Capture the cell that displays the provided text and extract its [x, y] central coordinate. 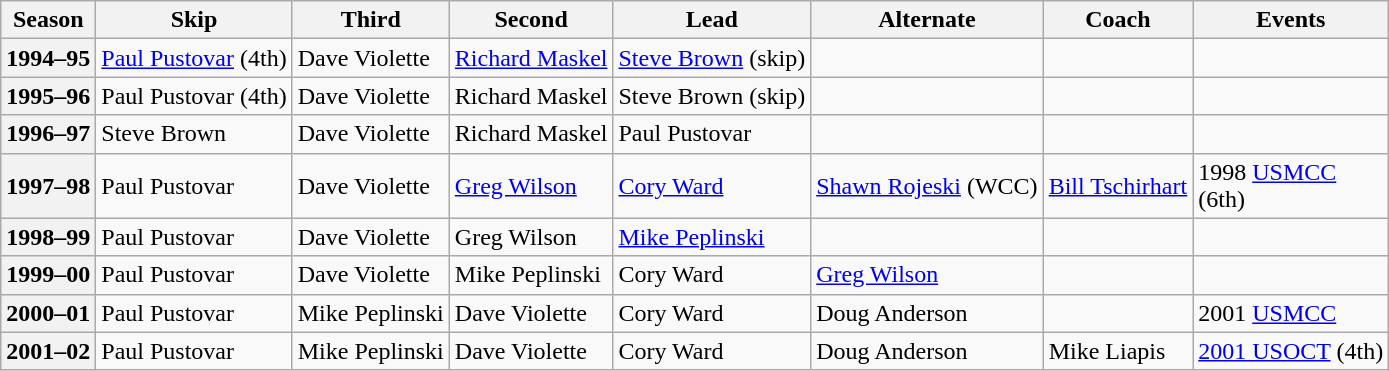
Skip [194, 20]
1998 USMCC (6th) [1291, 186]
2000–01 [48, 313]
2001 USMCC [1291, 313]
Bill Tschirhart [1118, 186]
Second [531, 20]
Events [1291, 20]
1995–96 [48, 96]
1997–98 [48, 186]
1999–00 [48, 275]
Third [370, 20]
Mike Liapis [1118, 351]
Coach [1118, 20]
Steve Brown [194, 134]
Lead [712, 20]
1994–95 [48, 58]
2001 USOCT (4th) [1291, 351]
1996–97 [48, 134]
Season [48, 20]
Alternate [927, 20]
1998–99 [48, 237]
Shawn Rojeski (WCC) [927, 186]
2001–02 [48, 351]
